Locate the cell with the specified text and output its (X, Y) center coordinate. 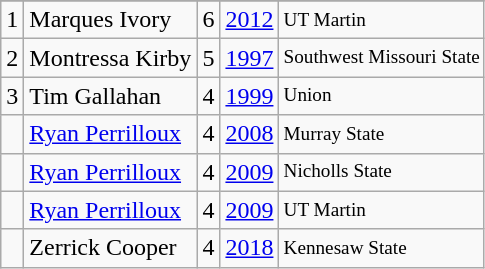
Tim Gallahan (110, 96)
1 (12, 20)
Kennesaw State (382, 248)
3 (12, 96)
2018 (250, 248)
Murray State (382, 134)
2008 (250, 134)
1997 (250, 58)
2 (12, 58)
Southwest Missouri State (382, 58)
5 (208, 58)
Marques Ivory (110, 20)
1999 (250, 96)
6 (208, 20)
Nicholls State (382, 172)
Zerrick Cooper (110, 248)
Montressa Kirby (110, 58)
2012 (250, 20)
Union (382, 96)
